For the text-containing cell, return its midpoint in (X, Y) coordinate format. 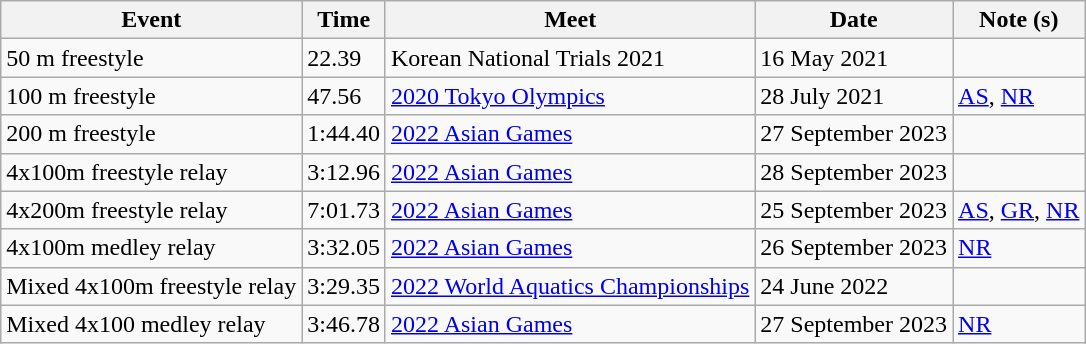
7:01.73 (344, 210)
50 m freestyle (152, 58)
3:29.35 (344, 286)
2022 World Aquatics Championships (570, 286)
3:46.78 (344, 324)
Korean National Trials 2021 (570, 58)
25 September 2023 (854, 210)
Mixed 4x100m freestyle relay (152, 286)
1:44.40 (344, 134)
100 m freestyle (152, 96)
Note (s) (1019, 20)
26 September 2023 (854, 248)
3:12.96 (344, 172)
47.56 (344, 96)
28 July 2021 (854, 96)
AS, NR (1019, 96)
28 September 2023 (854, 172)
Event (152, 20)
4x100m freestyle relay (152, 172)
AS, GR, NR (1019, 210)
2020 Tokyo Olympics (570, 96)
Mixed 4x100 medley relay (152, 324)
Date (854, 20)
16 May 2021 (854, 58)
200 m freestyle (152, 134)
22.39 (344, 58)
Meet (570, 20)
4x100m medley relay (152, 248)
4x200m freestyle relay (152, 210)
3:32.05 (344, 248)
Time (344, 20)
24 June 2022 (854, 286)
